Return the (x, y) coordinate for the center point of the cell that contains the specified text.  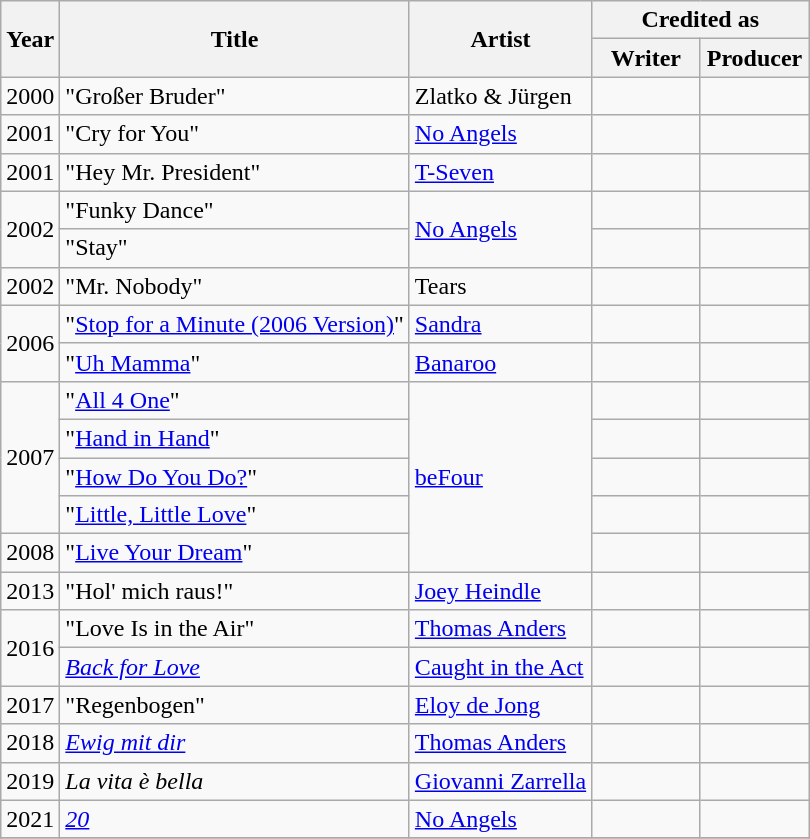
2000 (30, 96)
2019 (30, 781)
2017 (30, 705)
"Love Is in the Air" (235, 629)
Credited as (700, 20)
Artist (500, 39)
2008 (30, 553)
Sandra (500, 324)
beFour (500, 476)
"Mr. Nobody" (235, 286)
Eloy de Jong (500, 705)
Producer (754, 58)
2006 (30, 343)
"Hey Mr. President" (235, 172)
Giovanni Zarrella (500, 781)
2013 (30, 591)
"Uh Mamma" (235, 362)
Year (30, 39)
"Hol' mich raus!" (235, 591)
2016 (30, 648)
2007 (30, 457)
2021 (30, 819)
Writer (646, 58)
Ewig mit dir (235, 743)
20 (235, 819)
"Stay" (235, 248)
"Stop for a Minute (2006 Version)" (235, 324)
"How Do You Do?" (235, 477)
Zlatko & Jürgen (500, 96)
Back for Love (235, 667)
La vita è bella (235, 781)
"Regenbogen" (235, 705)
"Großer Bruder" (235, 96)
"Funky Dance" (235, 210)
Banaroo (500, 362)
"Cry for You" (235, 134)
Joey Heindle (500, 591)
Title (235, 39)
2018 (30, 743)
"All 4 One" (235, 400)
"Hand in Hand" (235, 438)
"Live Your Dream" (235, 553)
T-Seven (500, 172)
Caught in the Act (500, 667)
"Little, Little Love" (235, 515)
Tears (500, 286)
